Find where the given text appears and provide that cell's center as [X, Y] coordinate. 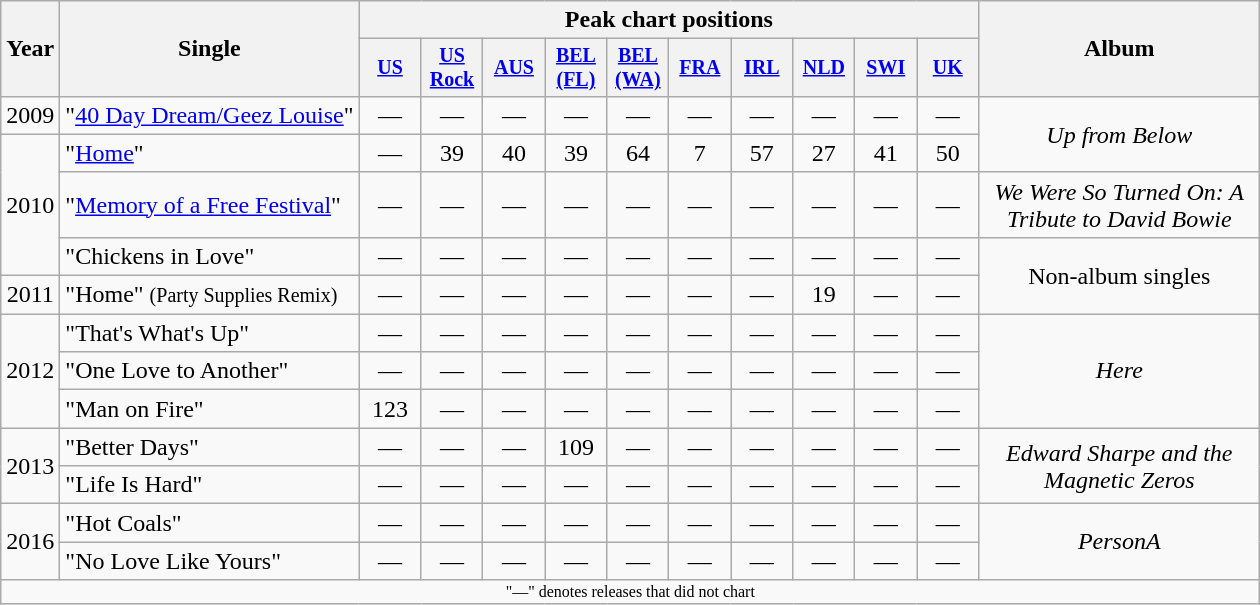
41 [886, 153]
2012 [30, 371]
Year [30, 49]
BEL(FL) [576, 68]
"40 Day Dream/Geez Louise" [210, 115]
Album [1120, 49]
50 [948, 153]
"Hot Coals" [210, 523]
US [390, 68]
Peak chart positions [669, 20]
"Better Days" [210, 447]
2016 [30, 542]
USRock [452, 68]
27 [824, 153]
109 [576, 447]
Here [1120, 371]
FRA [700, 68]
Non-album singles [1120, 275]
"Chickens in Love" [210, 256]
"Home" (Party Supplies Remix) [210, 295]
123 [390, 409]
2009 [30, 115]
SWI [886, 68]
"Home" [210, 153]
We Were So Turned On: A Tribute to David Bowie [1120, 204]
AUS [514, 68]
"Life Is Hard" [210, 485]
7 [700, 153]
"—" denotes releases that did not chart [630, 592]
IRL [762, 68]
40 [514, 153]
"Man on Fire" [210, 409]
64 [638, 153]
Edward Sharpe and the Magnetic Zeros [1120, 466]
2011 [30, 295]
"No Love Like Yours" [210, 561]
Up from Below [1120, 134]
"One Love to Another" [210, 371]
57 [762, 153]
2013 [30, 466]
19 [824, 295]
NLD [824, 68]
Single [210, 49]
2010 [30, 204]
"That's What's Up" [210, 333]
PersonA [1120, 542]
"Memory of a Free Festival" [210, 204]
BEL(WA) [638, 68]
UK [948, 68]
